Identify which cell holds the provided text, then report its [x, y] central coordinate. 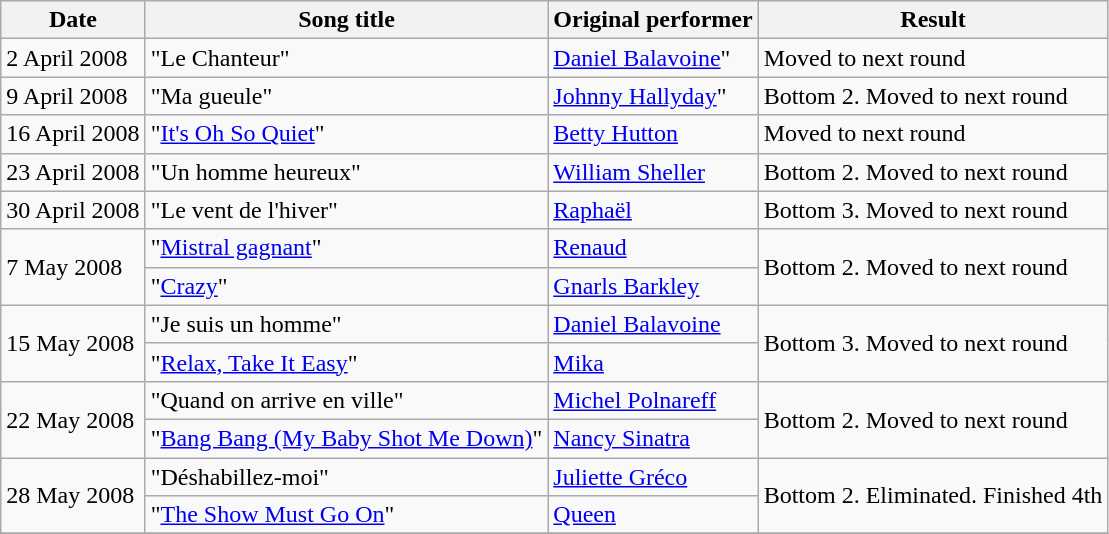
15 May 2008 [73, 343]
"Crazy" [346, 286]
2 April 2008 [73, 58]
Nancy Sinatra [653, 438]
28 May 2008 [73, 496]
"Mistral gagnant" [346, 248]
"Le vent de l'hiver" [346, 210]
Betty Hutton [653, 134]
23 April 2008 [73, 172]
"Le Chanteur" [346, 58]
Mika [653, 362]
Johnny Hallyday" [653, 96]
"Déshabillez-moi" [346, 477]
"Ma gueule" [346, 96]
22 May 2008 [73, 419]
Daniel Balavoine" [653, 58]
Raphaël [653, 210]
Gnarls Barkley [653, 286]
William Sheller [653, 172]
Song title [346, 20]
30 April 2008 [73, 210]
"The Show Must Go On" [346, 515]
Daniel Balavoine [653, 324]
"Un homme heureux" [346, 172]
Bottom 2. Eliminated. Finished 4th [933, 496]
Original performer [653, 20]
Juliette Gréco [653, 477]
"Relax, Take It Easy" [346, 362]
Result [933, 20]
Queen [653, 515]
9 April 2008 [73, 96]
Michel Polnareff [653, 400]
7 May 2008 [73, 267]
Date [73, 20]
16 April 2008 [73, 134]
"Bang Bang (My Baby Shot Me Down)" [346, 438]
Renaud [653, 248]
"It's Oh So Quiet" [346, 134]
"Je suis un homme" [346, 324]
"Quand on arrive en ville" [346, 400]
